Pinpoint the cell where the given text exists, returning its [x, y] midpoint coordinate. 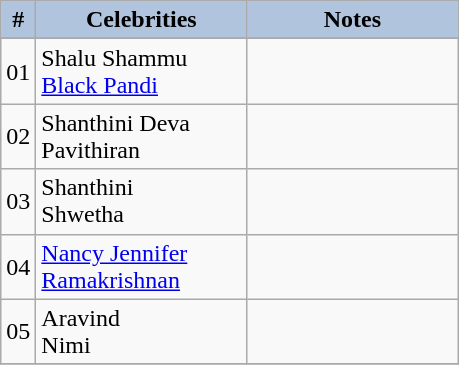
05 [18, 332]
# [18, 20]
Shanthini Deva Pavithiran [142, 136]
Celebrities [142, 20]
Shalu Shammu Black Pandi [142, 72]
02 [18, 136]
03 [18, 202]
Shanthini Shwetha [142, 202]
01 [18, 72]
Notes [352, 20]
Aravind Nimi [142, 332]
04 [18, 266]
Nancy Jennifer Ramakrishnan [142, 266]
